Capture the cell that displays the provided text and extract its [X, Y] central coordinate. 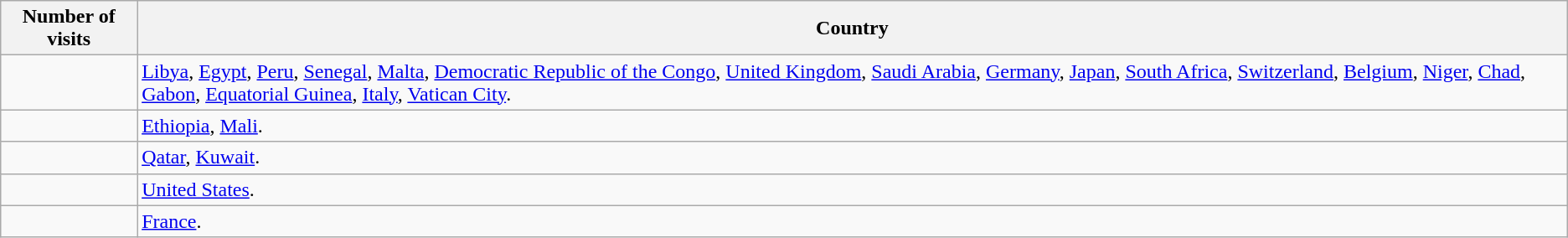
France. [853, 221]
Number of visits [69, 28]
Ethiopia, Mali. [853, 126]
United States. [853, 189]
Country [853, 28]
Qatar, Kuwait. [853, 158]
